Return the (X, Y) coordinate for the center point of the cell that contains the specified text.  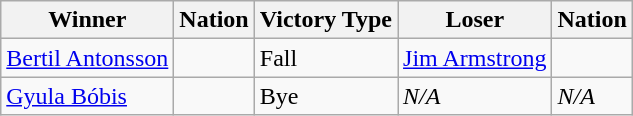
Loser (475, 20)
Victory Type (326, 20)
Bye (326, 96)
Winner (88, 20)
Gyula Bóbis (88, 96)
Bertil Antonsson (88, 58)
Jim Armstrong (475, 58)
Fall (326, 58)
